Scan for the cell matching the given text and deliver its (x, y) coordinate at center. 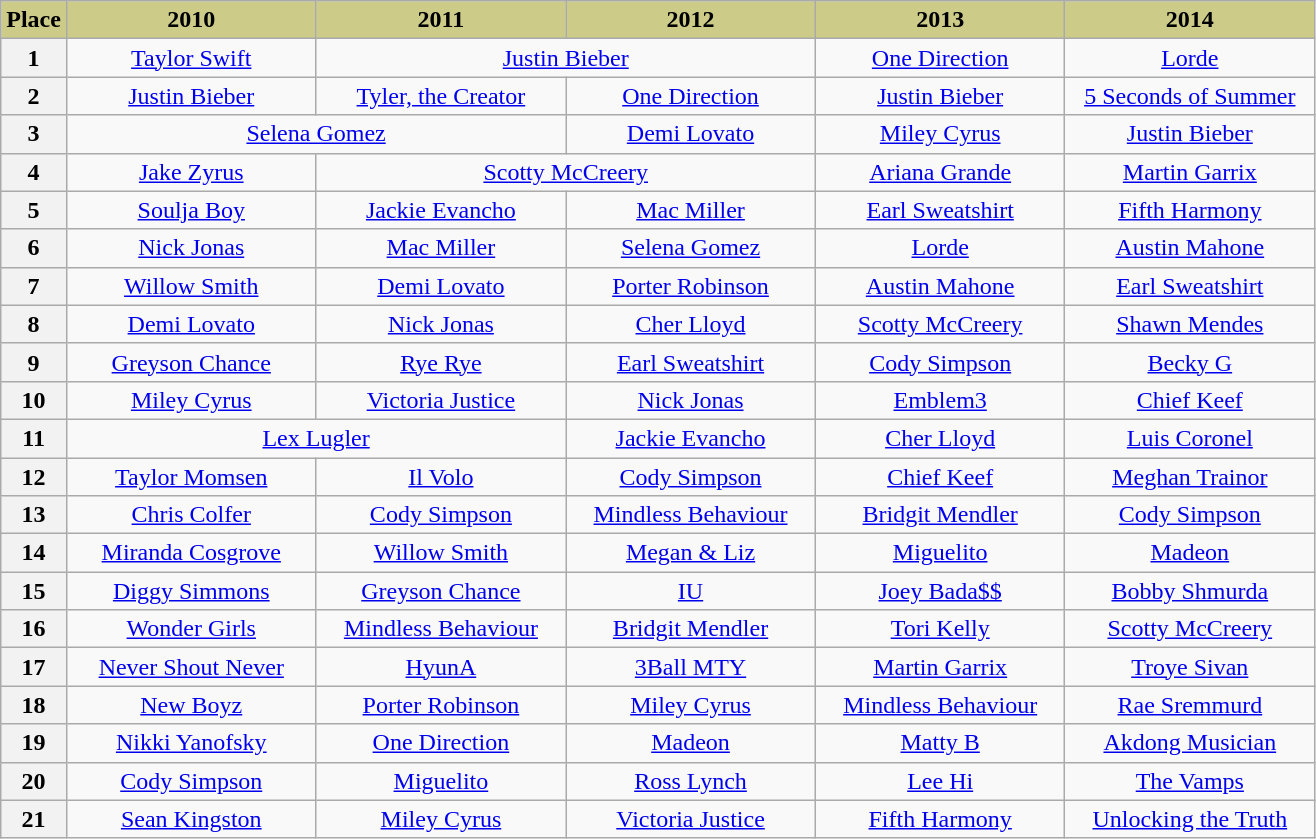
11 (34, 438)
5 Seconds of Summer (1190, 96)
Chris Colfer (191, 515)
14 (34, 553)
17 (34, 667)
Miranda Cosgrove (191, 553)
20 (34, 781)
Rye Rye (441, 362)
Meghan Trainor (1190, 477)
2013 (940, 20)
Emblem3 (940, 400)
Never Shout Never (191, 667)
Il Volo (441, 477)
5 (34, 210)
10 (34, 400)
7 (34, 286)
Nikki Yanofsky (191, 743)
HyunA (441, 667)
Taylor Momsen (191, 477)
The Vamps (1190, 781)
IU (691, 591)
13 (34, 515)
16 (34, 629)
Rae Sremmurd (1190, 705)
Akdong Musician (1190, 743)
Tyler, the Creator (441, 96)
2014 (1190, 20)
Lex Lugler (316, 438)
Becky G (1190, 362)
3 (34, 134)
6 (34, 248)
Troye Sivan (1190, 667)
2 (34, 96)
Unlocking the Truth (1190, 819)
1 (34, 58)
2010 (191, 20)
Ross Lynch (691, 781)
12 (34, 477)
Matty B (940, 743)
Place (34, 20)
Wonder Girls (191, 629)
Joey Bada$$ (940, 591)
Sean Kingston (191, 819)
21 (34, 819)
15 (34, 591)
18 (34, 705)
3Ball MTY (691, 667)
New Boyz (191, 705)
Megan & Liz (691, 553)
19 (34, 743)
8 (34, 324)
4 (34, 172)
Bobby Shmurda (1190, 591)
Lee Hi (940, 781)
Tori Kelly (940, 629)
2012 (691, 20)
Shawn Mendes (1190, 324)
Soulja Boy (191, 210)
Taylor Swift (191, 58)
Ariana Grande (940, 172)
Diggy Simmons (191, 591)
Jake Zyrus (191, 172)
9 (34, 362)
Luis Coronel (1190, 438)
2011 (441, 20)
